Determine the [X, Y] coordinate at the center of the cell enclosing the given text.  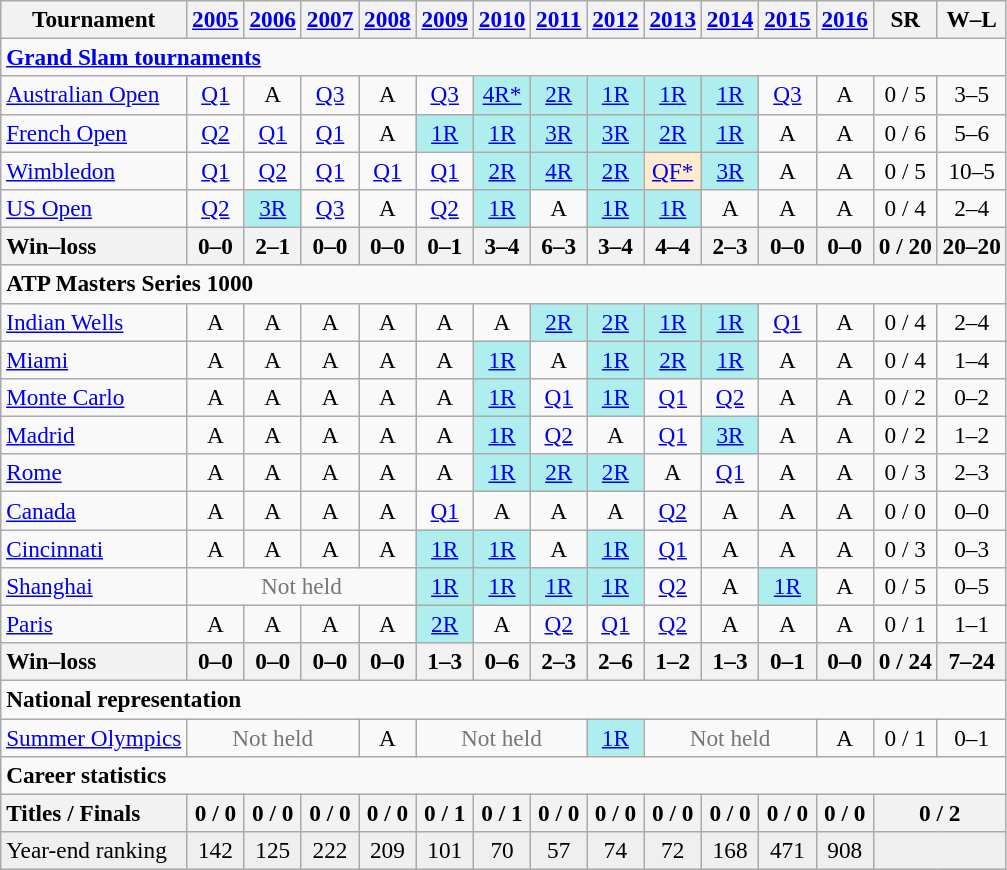
471 [788, 850]
3–5 [972, 95]
142 [216, 850]
2005 [216, 19]
2016 [844, 19]
101 [444, 850]
10–5 [972, 170]
Tournament [94, 19]
Paris [94, 624]
W–L [972, 19]
Titles / Finals [94, 813]
57 [559, 850]
2014 [730, 19]
0–6 [502, 662]
0 / 6 [905, 133]
QF* [672, 170]
0–2 [972, 397]
Summer Olympics [94, 737]
70 [502, 850]
0 / 24 [905, 662]
2007 [330, 19]
Monte Carlo [94, 397]
20–20 [972, 246]
125 [272, 850]
2–6 [616, 662]
Miami [94, 359]
Grand Slam tournaments [504, 57]
2–1 [272, 246]
908 [844, 850]
Wimbledon [94, 170]
Year-end ranking [94, 850]
72 [672, 850]
Cincinnati [94, 548]
Rome [94, 473]
Shanghai [94, 586]
2008 [388, 19]
2009 [444, 19]
2006 [272, 19]
2012 [616, 19]
French Open [94, 133]
6–3 [559, 246]
4R [559, 170]
US Open [94, 208]
Indian Wells [94, 322]
Career statistics [504, 775]
2011 [559, 19]
1–1 [972, 624]
National representation [504, 699]
4R* [502, 95]
2010 [502, 19]
2015 [788, 19]
209 [388, 850]
0 / 20 [905, 246]
0–3 [972, 548]
Australian Open [94, 95]
1–4 [972, 359]
4–4 [672, 246]
2013 [672, 19]
7–24 [972, 662]
74 [616, 850]
Madrid [94, 435]
ATP Masters Series 1000 [504, 284]
5–6 [972, 133]
Canada [94, 510]
0–5 [972, 586]
222 [330, 850]
SR [905, 19]
168 [730, 850]
